Extract the (x, y) coordinate from the center of the cell holding the provided text.  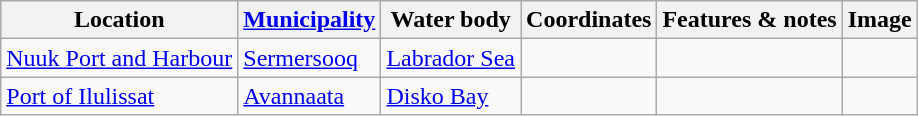
Nuuk Port and Harbour (120, 58)
Port of Ilulissat (120, 96)
Features & notes (750, 20)
Avannaata (310, 96)
Municipality (310, 20)
Labrador Sea (451, 58)
Coordinates (589, 20)
Sermersooq (310, 58)
Disko Bay (451, 96)
Water body (451, 20)
Location (120, 20)
Image (880, 20)
